Provide the [X, Y] coordinate of the cell's center where the given text is located.  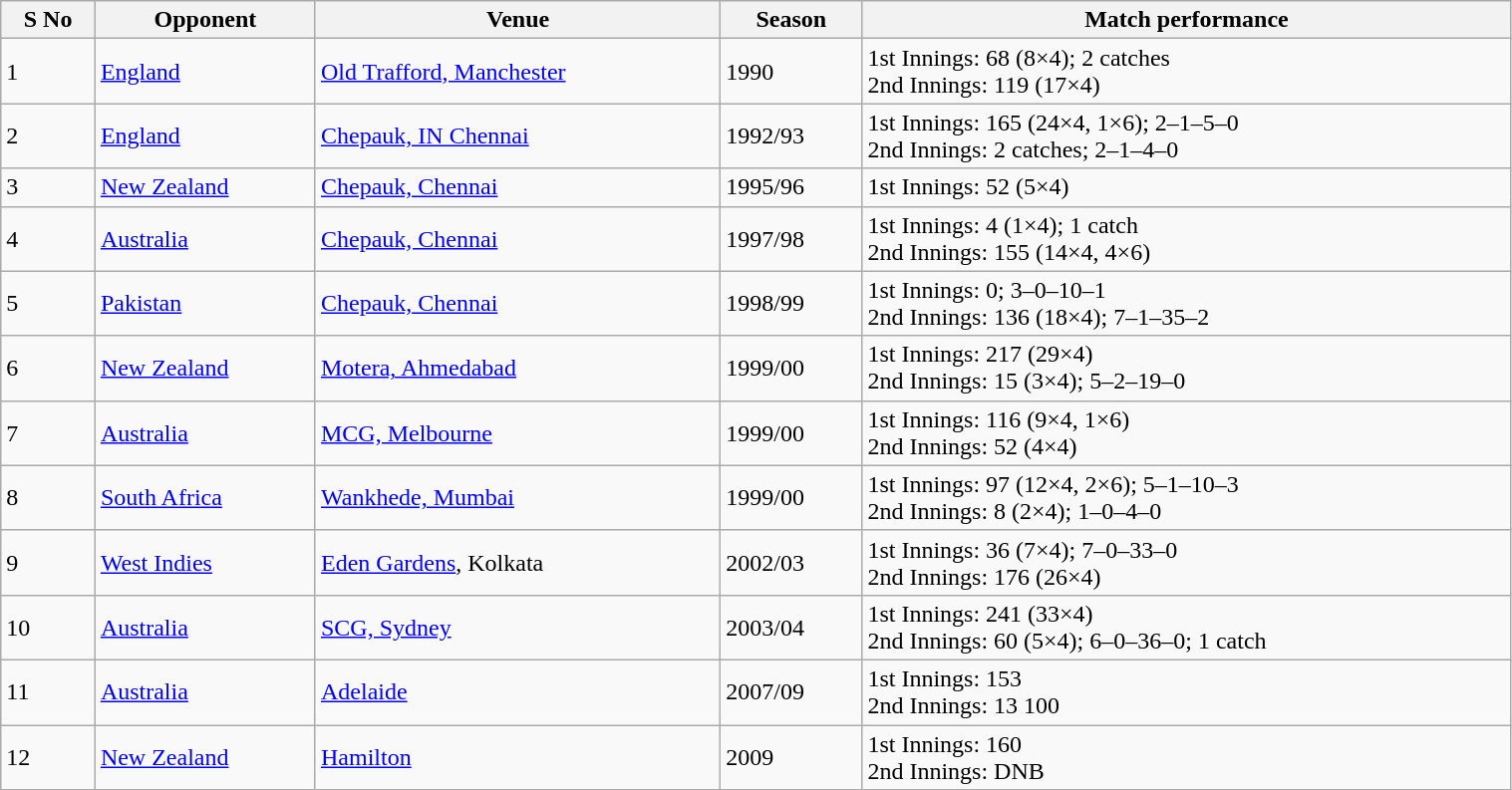
Pakistan [205, 303]
1st Innings: 217 (29×4) 2nd Innings: 15 (3×4); 5–2–19–0 [1186, 369]
1 [48, 72]
2002/03 [791, 562]
2009 [791, 757]
1st Innings: 0; 3–0–10–1 2nd Innings: 136 (18×4); 7–1–35–2 [1186, 303]
Opponent [205, 20]
SCG, Sydney [517, 628]
10 [48, 628]
2007/09 [791, 691]
1st Innings: 165 (24×4, 1×6); 2–1–5–0 2nd Innings: 2 catches; 2–1–4–0 [1186, 135]
4 [48, 239]
1992/93 [791, 135]
1st Innings: 97 (12×4, 2×6); 5–1–10–3 2nd Innings: 8 (2×4); 1–0–4–0 [1186, 498]
Hamilton [517, 757]
Eden Gardens, Kolkata [517, 562]
Wankhede, Mumbai [517, 498]
1st Innings: 52 (5×4) [1186, 187]
2003/04 [791, 628]
1st Innings: 160 2nd Innings: DNB [1186, 757]
West Indies [205, 562]
11 [48, 691]
6 [48, 369]
5 [48, 303]
Old Trafford, Manchester [517, 72]
12 [48, 757]
1st Innings: 4 (1×4); 1 catch 2nd Innings: 155 (14×4, 4×6) [1186, 239]
9 [48, 562]
Match performance [1186, 20]
8 [48, 498]
1995/96 [791, 187]
1998/99 [791, 303]
MCG, Melbourne [517, 432]
1990 [791, 72]
Venue [517, 20]
2 [48, 135]
3 [48, 187]
1st Innings: 153 2nd Innings: 13 100 [1186, 691]
Chepauk, IN Chennai [517, 135]
Motera, Ahmedabad [517, 369]
Adelaide [517, 691]
1st Innings: 36 (7×4); 7–0–33–0 2nd Innings: 176 (26×4) [1186, 562]
1997/98 [791, 239]
1st Innings: 68 (8×4); 2 catches 2nd Innings: 119 (17×4) [1186, 72]
1st Innings: 241 (33×4) 2nd Innings: 60 (5×4); 6–0–36–0; 1 catch [1186, 628]
Season [791, 20]
1st Innings: 116 (9×4, 1×6) 2nd Innings: 52 (4×4) [1186, 432]
South Africa [205, 498]
7 [48, 432]
S No [48, 20]
